From the cell containing the given text, extract its center point as (x, y) coordinate. 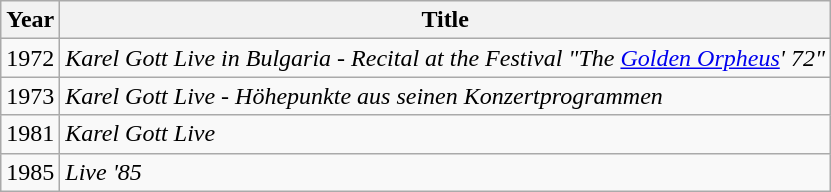
Karel Gott Live (446, 134)
1972 (30, 58)
Title (446, 20)
Year (30, 20)
1981 (30, 134)
1985 (30, 172)
Live '85 (446, 172)
1973 (30, 96)
Karel Gott Live - Höhepunkte aus seinen Konzertprogrammen (446, 96)
Karel Gott Live in Bulgaria - Recital at the Festival "The Golden Orpheus' 72" (446, 58)
